Capture the cell that displays the provided text and extract its [X, Y] central coordinate. 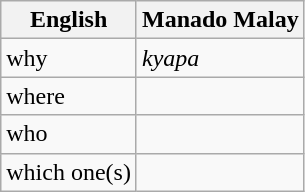
why [69, 58]
English [69, 20]
where [69, 96]
kyapa [220, 58]
which one(s) [69, 172]
Manado Malay [220, 20]
who [69, 134]
